Scan for the cell matching the given text and deliver its (x, y) coordinate at center. 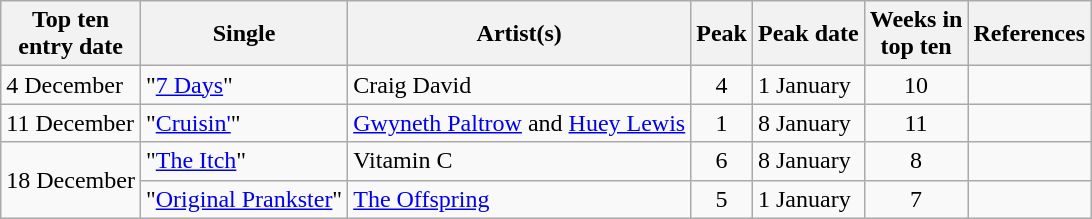
Gwyneth Paltrow and Huey Lewis (520, 123)
"Cruisin'" (244, 123)
5 (722, 199)
Single (244, 34)
Peak date (808, 34)
6 (722, 161)
1 (722, 123)
8 (916, 161)
4 December (71, 85)
11 December (71, 123)
Top tenentry date (71, 34)
Craig David (520, 85)
"7 Days" (244, 85)
10 (916, 85)
4 (722, 85)
7 (916, 199)
"The Itch" (244, 161)
18 December (71, 180)
Vitamin C (520, 161)
Weeks intop ten (916, 34)
Artist(s) (520, 34)
11 (916, 123)
References (1030, 34)
"Original Prankster" (244, 199)
Peak (722, 34)
The Offspring (520, 199)
